Identify which cell holds the provided text, then report its (X, Y) central coordinate. 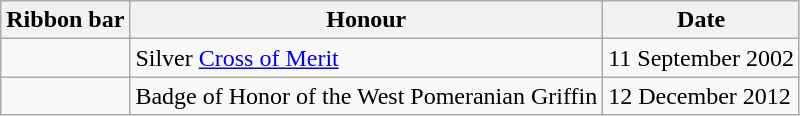
12 December 2012 (702, 96)
Silver Cross of Merit (366, 58)
Badge of Honor of the West Pomeranian Griffin (366, 96)
11 September 2002 (702, 58)
Honour (366, 20)
Ribbon bar (66, 20)
Date (702, 20)
